Provide the [x, y] coordinate of the cell's center where the given text is located.  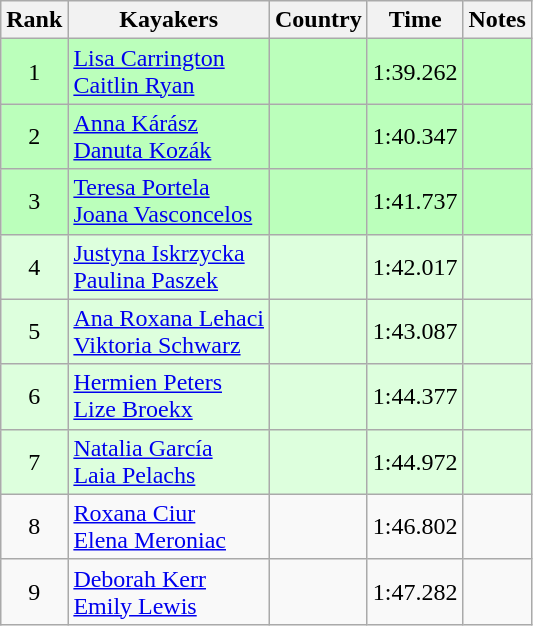
4 [34, 266]
Lisa CarringtonCaitlin Ryan [169, 72]
1:43.087 [415, 332]
1:39.262 [415, 72]
7 [34, 462]
1:47.282 [415, 592]
Rank [34, 20]
Teresa PortelaJoana Vasconcelos [169, 202]
Ana Roxana LehaciViktoria Schwarz [169, 332]
Deborah KerrEmily Lewis [169, 592]
3 [34, 202]
Natalia GarcíaLaia Pelachs [169, 462]
1:44.377 [415, 396]
5 [34, 332]
Kayakers [169, 20]
Justyna IskrzyckaPaulina Paszek [169, 266]
Time [415, 20]
Roxana CiurElena Meroniac [169, 526]
Notes [497, 20]
9 [34, 592]
1 [34, 72]
2 [34, 136]
1:41.737 [415, 202]
Anna KárászDanuta Kozák [169, 136]
1:44.972 [415, 462]
Hermien PetersLize Broekx [169, 396]
6 [34, 396]
1:42.017 [415, 266]
8 [34, 526]
1:46.802 [415, 526]
Country [319, 20]
1:40.347 [415, 136]
